Provide the [x, y] coordinate of the cell's center where the given text is located.  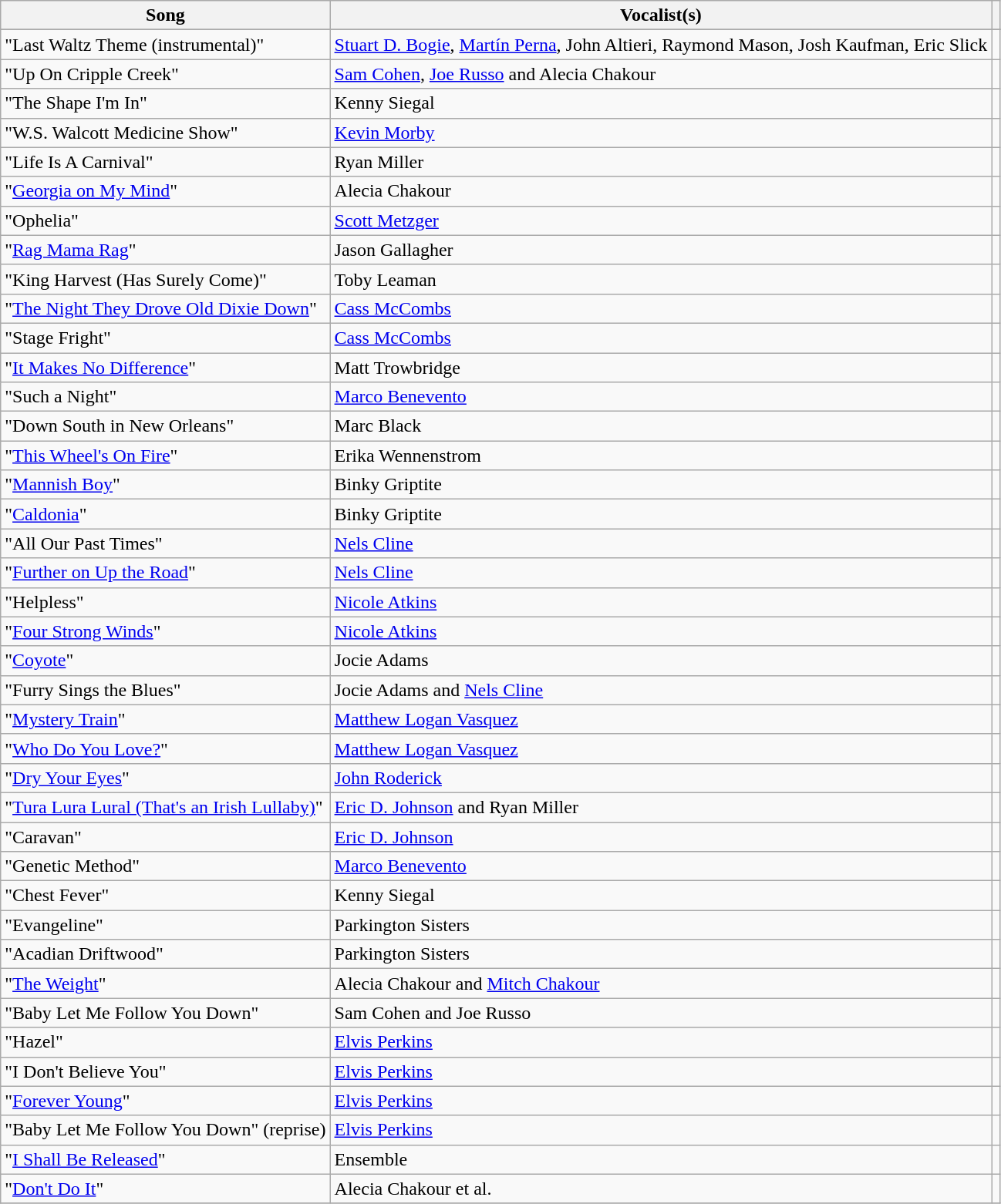
Stuart D. Bogie, Martín Perna, John Altieri, Raymond Mason, Josh Kaufman, Eric Slick [661, 45]
Jocie Adams [661, 661]
"Rag Mama Rag" [165, 250]
"Tura Lura Lural (That's an Irish Lullaby)" [165, 807]
"Baby Let Me Follow You Down" (reprise) [165, 1130]
Kevin Morby [661, 133]
"Further on Up the Road" [165, 573]
Song [165, 15]
"Stage Fright" [165, 338]
Eric D. Johnson and Ryan Miller [661, 807]
"Helpless" [165, 602]
Ensemble [661, 1159]
"The Weight" [165, 984]
Jocie Adams and Nels Cline [661, 690]
Matt Trowbridge [661, 368]
Erika Wennenstrom [661, 456]
Vocalist(s) [661, 15]
"Who Do You Love?" [165, 748]
"Don't Do It" [165, 1189]
Eric D. Johnson [661, 836]
John Roderick [661, 778]
Ryan Miller [661, 162]
"It Makes No Difference" [165, 368]
"I Don't Believe You" [165, 1071]
Marc Black [661, 426]
"Acadian Driftwood" [165, 954]
Sam Cohen, Joe Russo and Alecia Chakour [661, 74]
"Mannish Boy" [165, 485]
Toby Leaman [661, 279]
"The Night They Drove Old Dixie Down" [165, 308]
"This Wheel's On Fire" [165, 456]
"Up On Cripple Creek" [165, 74]
"Ophelia" [165, 220]
"Caldonia" [165, 514]
"Last Waltz Theme (instrumental)" [165, 45]
"Baby Let Me Follow You Down" [165, 1013]
Alecia Chakour and Mitch Chakour [661, 984]
Scott Metzger [661, 220]
"Evangeline" [165, 925]
"Coyote" [165, 661]
"Down South in New Orleans" [165, 426]
"All Our Past Times" [165, 543]
Alecia Chakour et al. [661, 1189]
"W.S. Walcott Medicine Show" [165, 133]
"I Shall Be Released" [165, 1159]
"Chest Fever" [165, 896]
Sam Cohen and Joe Russo [661, 1013]
"Genetic Method" [165, 866]
"Life Is A Carnival" [165, 162]
"King Harvest (Has Surely Come)" [165, 279]
Alecia Chakour [661, 191]
"Mystery Train" [165, 719]
"Dry Your Eyes" [165, 778]
"Georgia on My Mind" [165, 191]
"Forever Young" [165, 1101]
"Such a Night" [165, 397]
"Hazel" [165, 1042]
"The Shape I'm In" [165, 103]
Jason Gallagher [661, 250]
"Furry Sings the Blues" [165, 690]
"Four Strong Winds" [165, 631]
"Caravan" [165, 836]
